Scan for the cell matching the given text and deliver its [X, Y] coordinate at center. 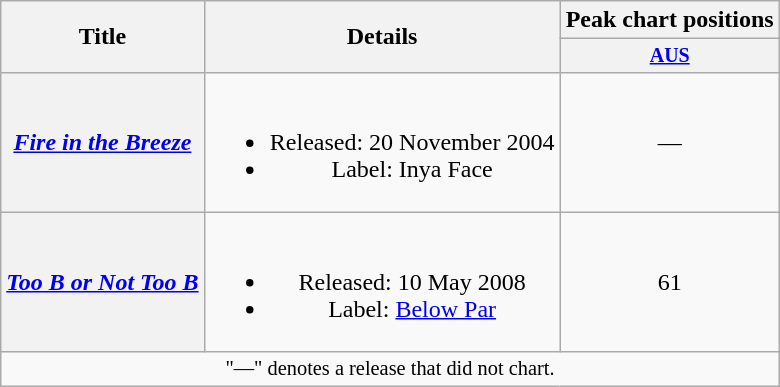
Peak chart positions [670, 20]
AUS [670, 56]
"—" denotes a release that did not chart. [390, 369]
Too B or Not Too B [102, 282]
Released: 20 November 2004Label: Inya Face [382, 142]
— [670, 142]
Fire in the Breeze [102, 142]
Details [382, 37]
Released: 10 May 2008Label: Below Par [382, 282]
Title [102, 37]
61 [670, 282]
